Identify which cell holds the provided text, then report its (X, Y) central coordinate. 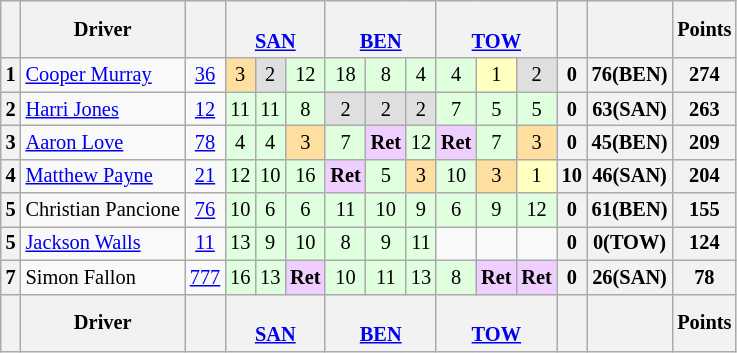
Matthew Payne (103, 176)
Aaron Love (103, 142)
204 (704, 176)
Harri Jones (103, 109)
0(TOW) (630, 243)
Christian Pancione (103, 210)
36 (205, 75)
61(BEN) (630, 210)
76(BEN) (630, 75)
18 (345, 75)
76 (205, 210)
26(SAN) (630, 277)
Cooper Murray (103, 75)
124 (704, 243)
274 (704, 75)
Jackson Walls (103, 243)
63(SAN) (630, 109)
155 (704, 210)
21 (205, 176)
45(BEN) (630, 142)
777 (205, 277)
46(SAN) (630, 176)
209 (704, 142)
263 (704, 109)
Simon Fallon (103, 277)
